Provide the (x, y) coordinate of the cell's center where the given text is located.  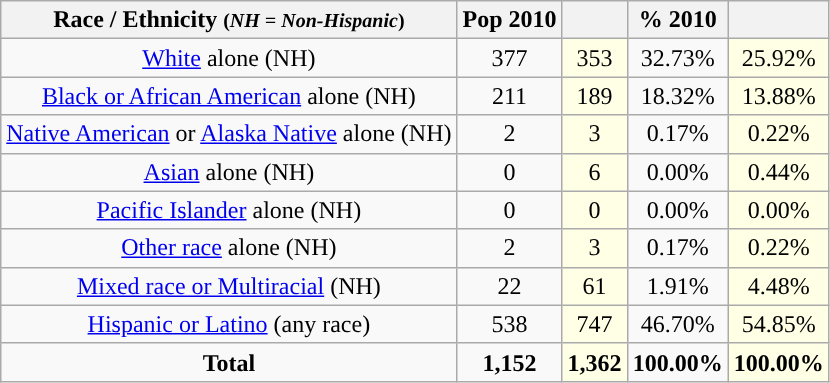
Mixed race or Multiracial (NH) (229, 286)
32.73% (678, 58)
4.48% (778, 286)
377 (510, 58)
0.44% (778, 172)
18.32% (678, 96)
White alone (NH) (229, 58)
189 (594, 96)
Pop 2010 (510, 20)
% 2010 (678, 20)
61 (594, 286)
747 (594, 324)
211 (510, 96)
1,152 (510, 362)
22 (510, 286)
353 (594, 58)
54.85% (778, 324)
6 (594, 172)
25.92% (778, 58)
Hispanic or Latino (any race) (229, 324)
Black or African American alone (NH) (229, 96)
538 (510, 324)
46.70% (678, 324)
1,362 (594, 362)
Total (229, 362)
Other race alone (NH) (229, 248)
13.88% (778, 96)
Asian alone (NH) (229, 172)
1.91% (678, 286)
Pacific Islander alone (NH) (229, 210)
Race / Ethnicity (NH = Non-Hispanic) (229, 20)
Native American or Alaska Native alone (NH) (229, 134)
